Detect which cell encompasses the target text, then output its [x, y] center coordinate. 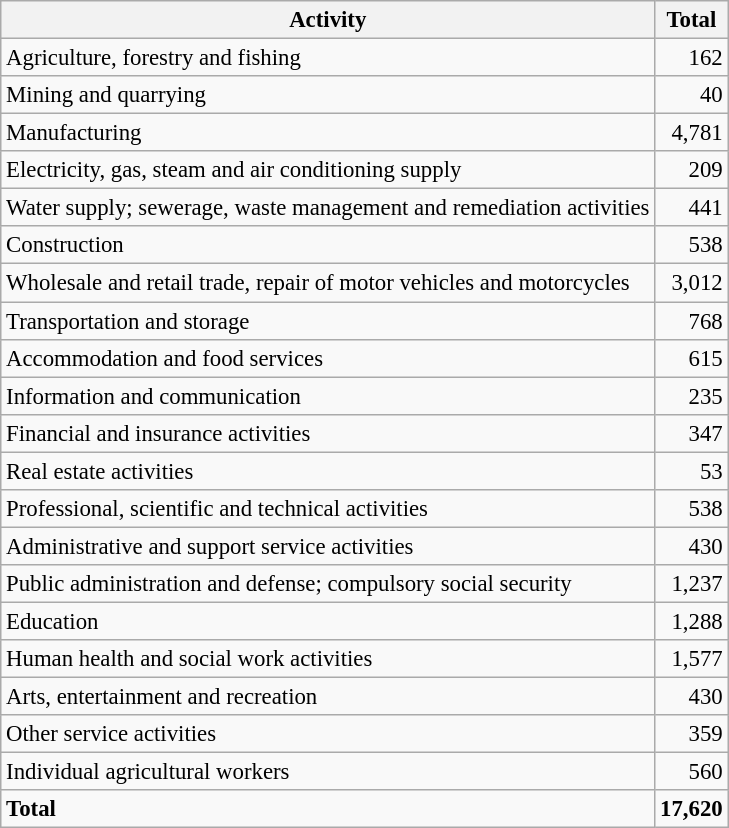
162 [692, 58]
4,781 [692, 133]
Agriculture, forestry and fishing [328, 58]
40 [692, 95]
3,012 [692, 283]
768 [692, 321]
Manufacturing [328, 133]
235 [692, 396]
Financial and insurance activities [328, 433]
1,288 [692, 621]
Construction [328, 245]
Individual agricultural workers [328, 772]
209 [692, 170]
Other service activities [328, 734]
Water supply; sewerage, waste management and remediation activities [328, 208]
17,620 [692, 809]
441 [692, 208]
Transportation and storage [328, 321]
Mining and quarrying [328, 95]
Human health and social work activities [328, 659]
615 [692, 358]
Electricity, gas, steam and air conditioning supply [328, 170]
Accommodation and food services [328, 358]
560 [692, 772]
Public administration and defense; compulsory social security [328, 584]
359 [692, 734]
53 [692, 471]
Information and communication [328, 396]
Activity [328, 20]
Education [328, 621]
347 [692, 433]
Professional, scientific and technical activities [328, 509]
Arts, entertainment and recreation [328, 697]
1,237 [692, 584]
Administrative and support service activities [328, 546]
Real estate activities [328, 471]
Wholesale and retail trade, repair of motor vehicles and motorcycles [328, 283]
1,577 [692, 659]
